Extract the [x, y] coordinate from the center of the cell holding the provided text.  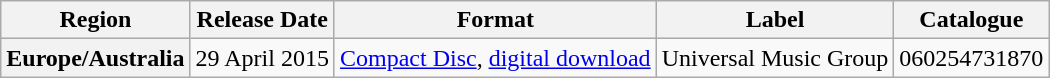
29 April 2015 [262, 58]
Catalogue [972, 20]
Europe/Australia [96, 58]
060254731870 [972, 58]
Release Date [262, 20]
Universal Music Group [775, 58]
Compact Disc, digital download [495, 58]
Region [96, 20]
Label [775, 20]
Format [495, 20]
